Scan for the cell matching the given text and deliver its [x, y] coordinate at center. 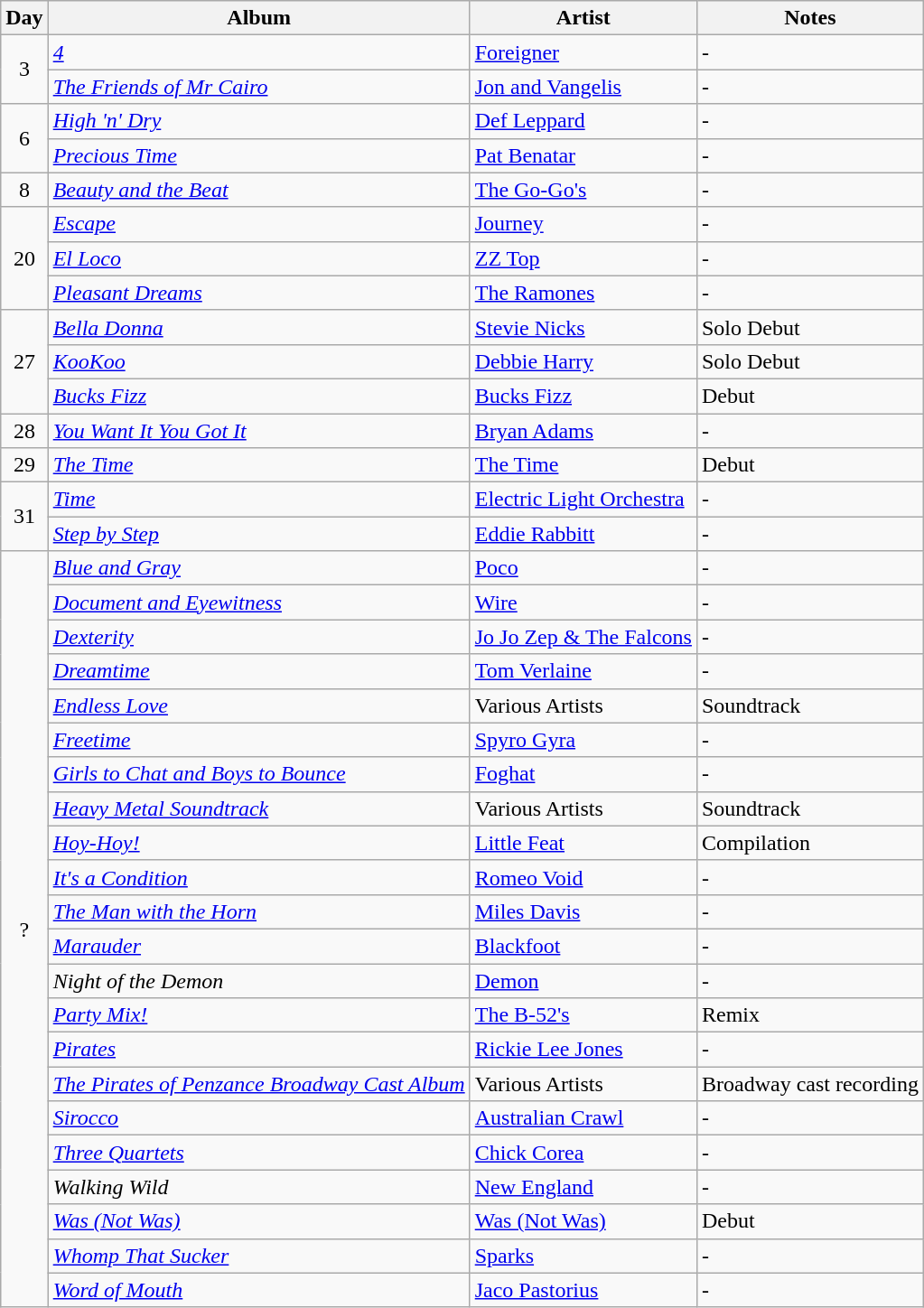
Poco [583, 568]
4 [258, 52]
Heavy Metal Soundtrack [258, 808]
Bella Donna [258, 327]
Bryan Adams [583, 431]
27 [24, 361]
Word of Mouth [258, 1290]
Jo Jo Zep & The Falcons [583, 637]
Remix [809, 1015]
Demon [583, 980]
Time [258, 500]
ZZ Top [583, 258]
Dreamtime [258, 671]
Notes [809, 18]
29 [24, 465]
Night of the Demon [258, 980]
Dexterity [258, 637]
Blue and Gray [258, 568]
Spyro Gyra [583, 740]
Girls to Chat and Boys to Bounce [258, 774]
Jon and Vangelis [583, 87]
Document and Eyewitness [258, 603]
High 'n' Dry [258, 121]
Artist [583, 18]
Marauder [258, 946]
You Want It You Got It [258, 431]
Sparks [583, 1256]
6 [24, 138]
Foreigner [583, 52]
Day [24, 18]
Pleasant Dreams [258, 293]
Def Leppard [583, 121]
The B-52's [583, 1015]
Beauty and the Beat [258, 190]
Jaco Pastorius [583, 1290]
Compilation [809, 843]
Miles Davis [583, 911]
Freetime [258, 740]
Journey [583, 224]
Wire [583, 603]
New England [583, 1187]
Escape [258, 224]
Three Quartets [258, 1153]
El Loco [258, 258]
Hoy-Hoy! [258, 843]
Stevie Nicks [583, 327]
Chick Corea [583, 1153]
31 [24, 517]
Romeo Void [583, 877]
Eddie Rabbitt [583, 534]
Electric Light Orchestra [583, 500]
Step by Step [258, 534]
Endless Love [258, 705]
Australian Crawl [583, 1118]
Party Mix! [258, 1015]
8 [24, 190]
It's a Condition [258, 877]
20 [24, 258]
The Pirates of Penzance Broadway Cast Album [258, 1084]
KooKoo [258, 361]
Blackfoot [583, 946]
Walking Wild [258, 1187]
Foghat [583, 774]
3 [24, 70]
Debbie Harry [583, 361]
28 [24, 431]
The Ramones [583, 293]
Album [258, 18]
Precious Time [258, 155]
The Man with the Horn [258, 911]
The Friends of Mr Cairo [258, 87]
Rickie Lee Jones [583, 1050]
Tom Verlaine [583, 671]
Sirocco [258, 1118]
Whomp That Sucker [258, 1256]
Broadway cast recording [809, 1084]
Pirates [258, 1050]
Pat Benatar [583, 155]
The Go-Go's [583, 190]
? [24, 929]
Little Feat [583, 843]
